Pinpoint the cell where the given text exists, returning its [x, y] midpoint coordinate. 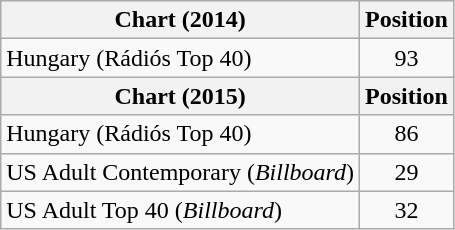
US Adult Contemporary (Billboard) [180, 172]
32 [407, 210]
US Adult Top 40 (Billboard) [180, 210]
86 [407, 134]
93 [407, 58]
Chart (2014) [180, 20]
29 [407, 172]
Chart (2015) [180, 96]
